Return [X, Y] of the center of cell containing provided text 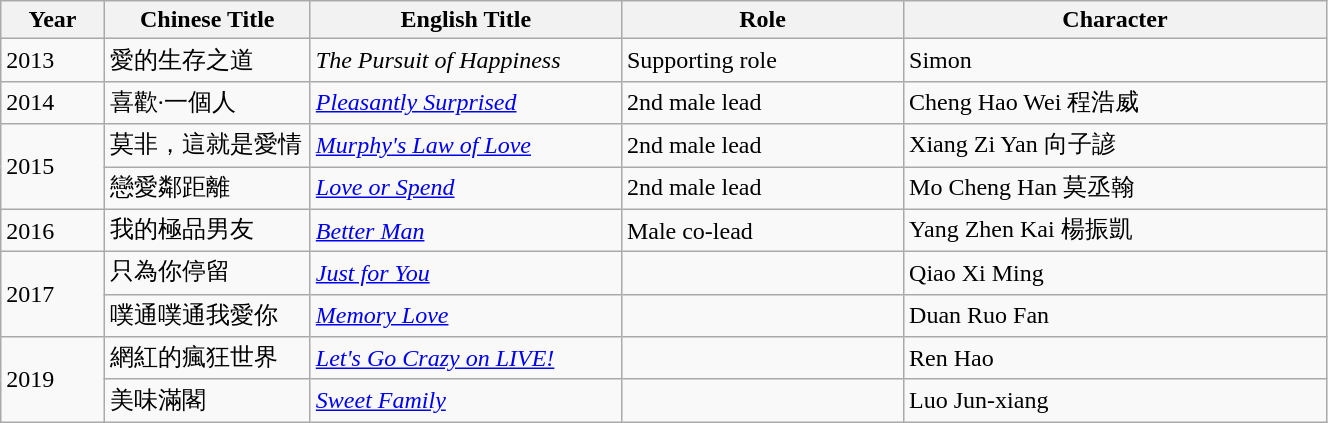
喜歡·一個人 [207, 102]
噗通噗通我愛你 [207, 316]
Male co-lead [762, 230]
Memory Love [466, 316]
網紅的瘋狂世界 [207, 358]
愛的生存之道 [207, 60]
Xiang Zi Yan 向子諺 [1116, 146]
Better Man [466, 230]
Let's Go Crazy on LIVE! [466, 358]
Simon [1116, 60]
2013 [52, 60]
Year [52, 20]
Pleasantly Surprised [466, 102]
Just for You [466, 274]
戀愛鄰距離 [207, 188]
2019 [52, 380]
Ren Hao [1116, 358]
Murphy's Law of Love [466, 146]
Luo Jun-xiang [1116, 400]
2014 [52, 102]
English Title [466, 20]
莫非，這就是愛情 [207, 146]
Supporting role [762, 60]
Cheng Hao Wei 程浩威 [1116, 102]
Yang Zhen Kai 楊振凱 [1116, 230]
Character [1116, 20]
Mo Cheng Han 莫丞翰 [1116, 188]
Love or Spend [466, 188]
Duan Ruo Fan [1116, 316]
Sweet Family [466, 400]
美味滿閣 [207, 400]
我的極品男友 [207, 230]
只為你停留 [207, 274]
Role [762, 20]
Qiao Xi Ming [1116, 274]
Chinese Title [207, 20]
2015 [52, 166]
The Pursuit of Happiness [466, 60]
2016 [52, 230]
2017 [52, 294]
